Return the [x, y] coordinate for the center point of the cell that contains the specified text.  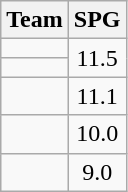
SPG [97, 20]
Team [35, 20]
11.5 [97, 58]
11.1 [97, 96]
9.0 [97, 172]
10.0 [97, 134]
